Return the (x, y) coordinate for the center point of the cell that contains the specified text.  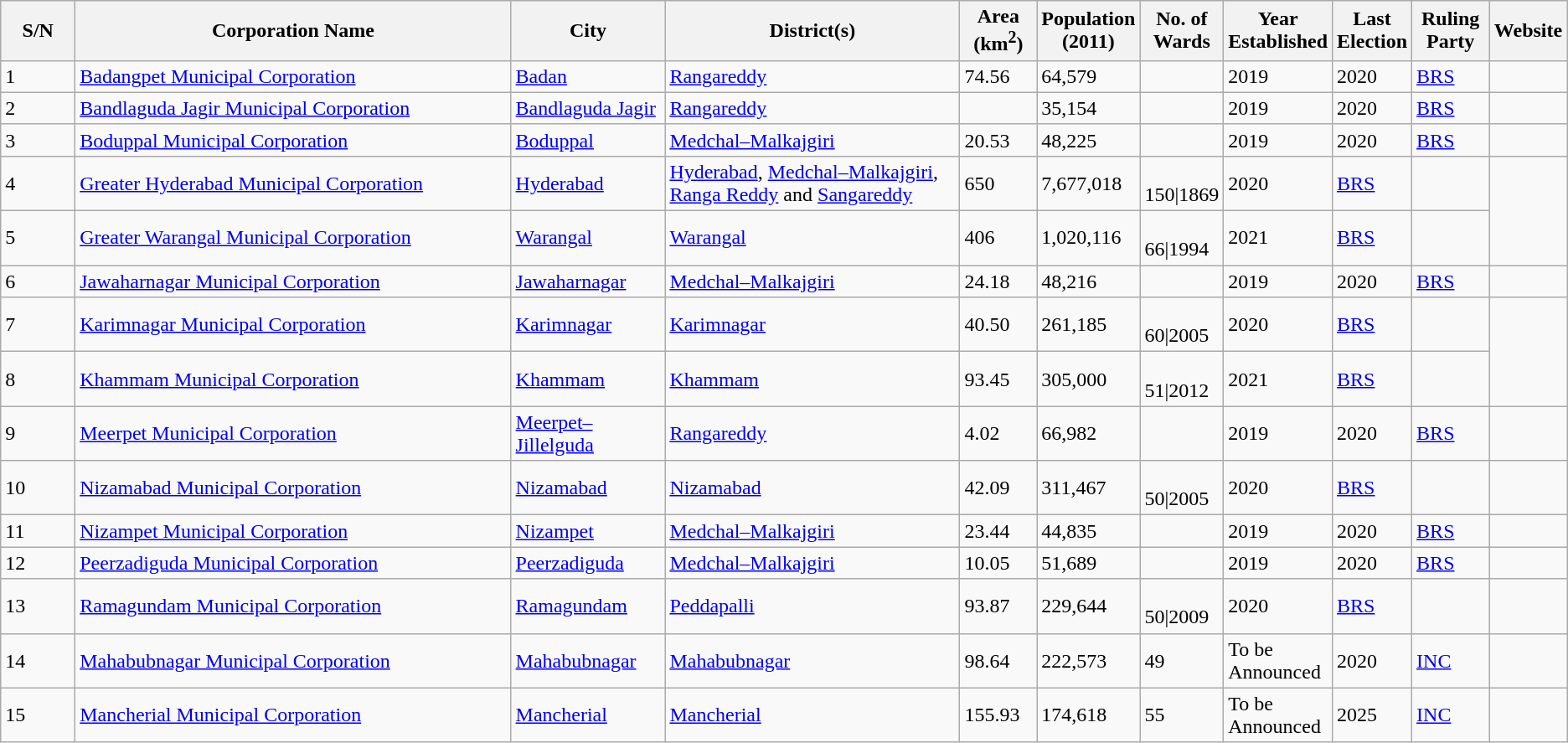
6 (39, 281)
7 (39, 325)
Nizamabad Municipal Corporation (293, 488)
Bandlaguda Jagir Municipal Corporation (293, 108)
11 (39, 531)
Greater Warangal Municipal Corporation (293, 238)
7,677,018 (1089, 183)
S/N (39, 31)
Ruling Party (1451, 31)
Ramagundam Municipal Corporation (293, 606)
8 (39, 379)
13 (39, 606)
55 (1182, 715)
Website (1528, 31)
98.64 (998, 660)
311,467 (1089, 488)
Hyderabad, Medchal–Malkajgiri, Ranga Reddy and Sangareddy (812, 183)
Khammam Municipal Corporation (293, 379)
City (588, 31)
5 (39, 238)
155.93 (998, 715)
20.53 (998, 140)
Corporation Name (293, 31)
261,185 (1089, 325)
10 (39, 488)
Jawaharnagar Municipal Corporation (293, 281)
150|1869 (1182, 183)
1 (39, 76)
406 (998, 238)
Nizampet (588, 531)
60|2005 (1182, 325)
2 (39, 108)
40.50 (998, 325)
74.56 (998, 76)
Karimnagar Municipal Corporation (293, 325)
10.05 (998, 563)
64,579 (1089, 76)
44,835 (1089, 531)
Mahabubnagar Municipal Corporation (293, 660)
Boduppal Municipal Corporation (293, 140)
Population (2011) (1089, 31)
Jawaharnagar (588, 281)
12 (39, 563)
1,020,116 (1089, 238)
650 (998, 183)
66|1994 (1182, 238)
23.44 (998, 531)
4 (39, 183)
4.02 (998, 434)
Last Election (1372, 31)
Peerzadiguda Municipal Corporation (293, 563)
50|2009 (1182, 606)
Bandlaguda Jagir (588, 108)
Badan (588, 76)
Ramagundam (588, 606)
51,689 (1089, 563)
24.18 (998, 281)
Area (km2) (998, 31)
14 (39, 660)
15 (39, 715)
3 (39, 140)
2025 (1372, 715)
66,982 (1089, 434)
No. of Wards (1182, 31)
174,618 (1089, 715)
9 (39, 434)
35,154 (1089, 108)
42.09 (998, 488)
229,644 (1089, 606)
93.87 (998, 606)
District(s) (812, 31)
222,573 (1089, 660)
50|2005 (1182, 488)
Meerpet–Jillelguda (588, 434)
305,000 (1089, 379)
Peerzadiguda (588, 563)
Badangpet Municipal Corporation (293, 76)
Boduppal (588, 140)
Meerpet Municipal Corporation (293, 434)
Year Established (1278, 31)
49 (1182, 660)
Greater Hyderabad Municipal Corporation (293, 183)
51|2012 (1182, 379)
Mancherial Municipal Corporation (293, 715)
Peddapalli (812, 606)
Hyderabad (588, 183)
93.45 (998, 379)
48,225 (1089, 140)
48,216 (1089, 281)
Nizampet Municipal Corporation (293, 531)
